Determine the (x, y) coordinate at the center of the cell enclosing the given text.  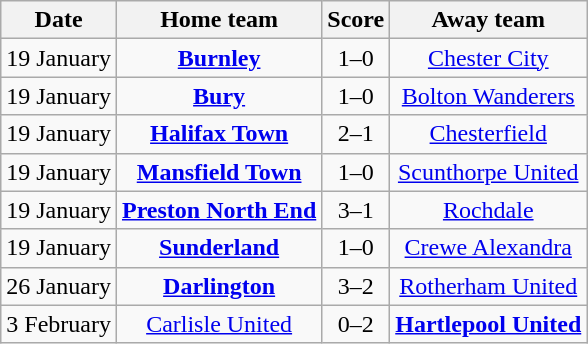
Chester City (488, 58)
2–1 (356, 134)
0–2 (356, 324)
Home team (218, 20)
26 January (59, 286)
3–2 (356, 286)
Bolton Wanderers (488, 96)
Bury (218, 96)
Carlisle United (218, 324)
Burnley (218, 58)
Away team (488, 20)
Date (59, 20)
Scunthorpe United (488, 172)
3 February (59, 324)
Halifax Town (218, 134)
Preston North End (218, 210)
Hartlepool United (488, 324)
Mansfield Town (218, 172)
Crewe Alexandra (488, 248)
Rochdale (488, 210)
Chesterfield (488, 134)
Darlington (218, 286)
Rotherham United (488, 286)
Sunderland (218, 248)
Score (356, 20)
3–1 (356, 210)
